Detect which cell encompasses the target text, then output its (X, Y) center coordinate. 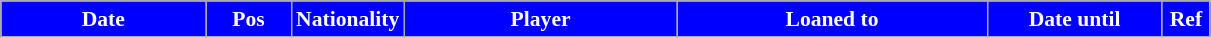
Ref (1186, 19)
Nationality (348, 19)
Player (540, 19)
Pos (248, 19)
Date (104, 19)
Date until (1074, 19)
Loaned to (832, 19)
